For the text-containing cell, return its midpoint in (x, y) coordinate format. 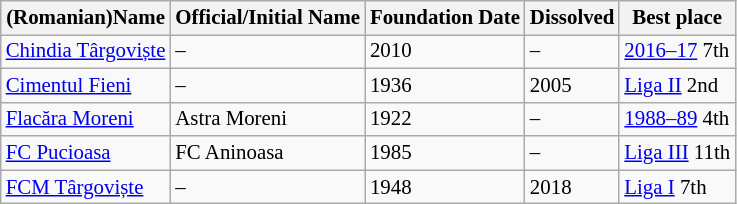
FCM Târgoviște (86, 187)
Liga III 11th (677, 153)
Dissolved (572, 18)
Official/Initial Name (268, 18)
2010 (445, 51)
Cimentul Fieni (86, 85)
Astra Moreni (268, 119)
(Romanian)Name (86, 18)
1922 (445, 119)
Liga II 2nd (677, 85)
1936 (445, 85)
Best place (677, 18)
FC Aninoasa (268, 153)
Foundation Date (445, 18)
FC Pucioasa (86, 153)
1948 (445, 187)
1985 (445, 153)
Flacăra Moreni (86, 119)
1988–89 4th (677, 119)
2005 (572, 85)
Chindia Târgoviște (86, 51)
Liga I 7th (677, 187)
2018 (572, 187)
2016–17 7th (677, 51)
